Pinpoint the cell where the given text exists, returning its [x, y] midpoint coordinate. 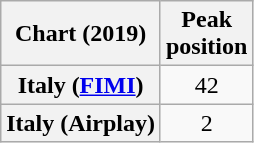
Italy (FIMI) [81, 85]
42 [206, 85]
2 [206, 123]
Italy (Airplay) [81, 123]
Peakposition [206, 34]
Chart (2019) [81, 34]
